Determine the [X, Y] coordinate at the center of the cell enclosing the given text.  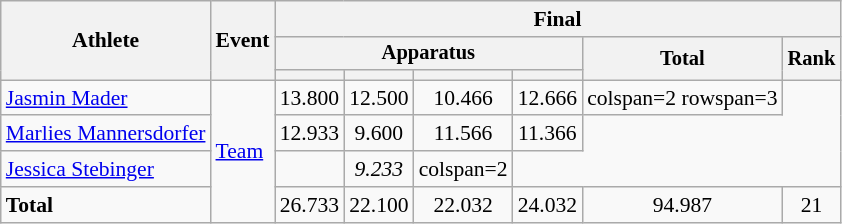
94.987 [682, 205]
9.233 [378, 169]
Team [242, 151]
13.800 [310, 98]
22.100 [378, 205]
Jessica Stebinger [106, 169]
Apparatus [429, 54]
9.600 [378, 134]
Athlete [106, 40]
24.032 [548, 205]
21 [812, 205]
11.566 [464, 134]
colspan=2 rowspan=3 [682, 98]
12.500 [378, 98]
12.666 [548, 98]
Rank [812, 58]
Jasmin Mader [106, 98]
Marlies Mannersdorfer [106, 134]
26.733 [310, 205]
11.366 [548, 134]
10.466 [464, 98]
colspan=2 [464, 169]
12.933 [310, 134]
Event [242, 40]
22.032 [464, 205]
Final [558, 19]
